Return the [X, Y] coordinate for the center point of the cell that contains the specified text.  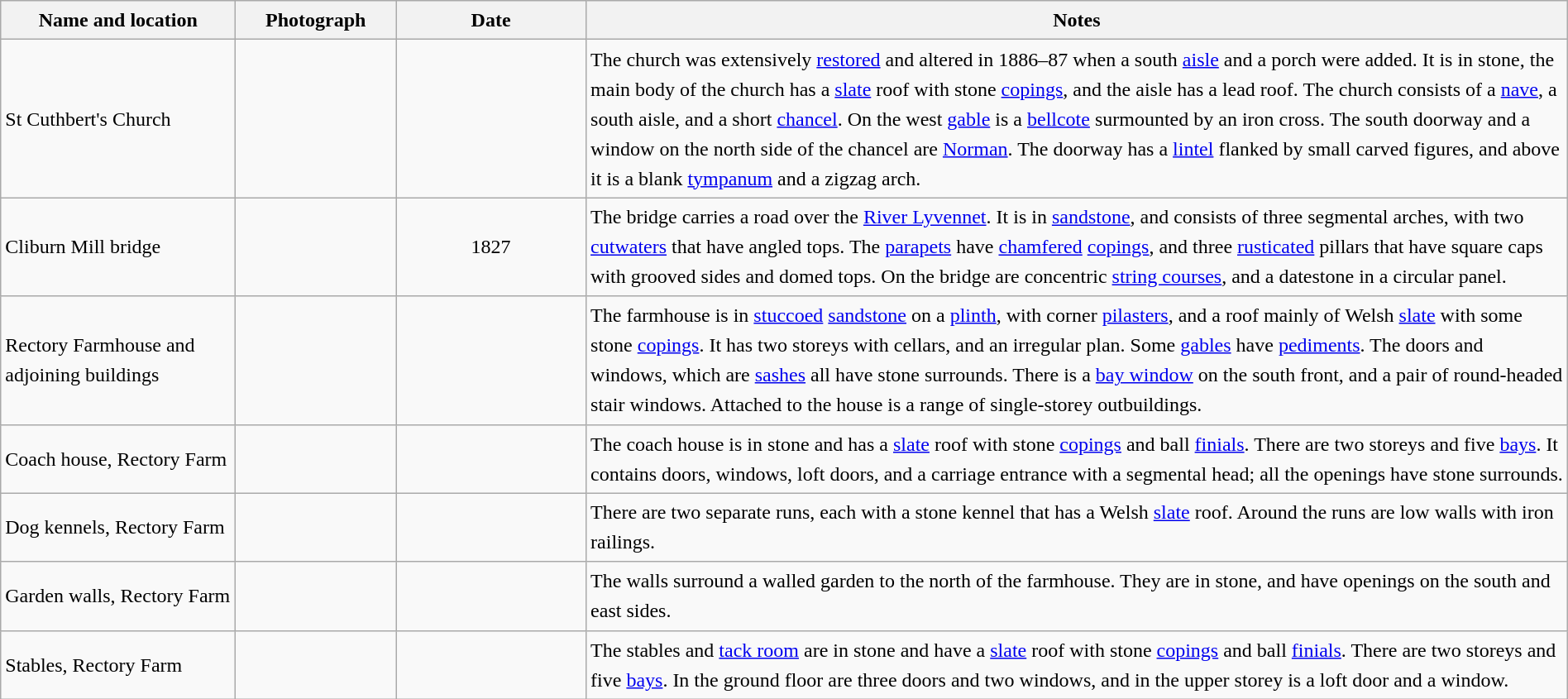
Cliburn Mill bridge [118, 247]
Rectory Farmhouse and adjoining buildings [118, 361]
St Cuthbert's Church [118, 119]
Garden walls, Rectory Farm [118, 596]
Coach house, Rectory Farm [118, 458]
Notes [1077, 20]
The walls surround a walled garden to the north of the farmhouse. They are in stone, and have openings on the south and east sides. [1077, 596]
Date [491, 20]
Name and location [118, 20]
Dog kennels, Rectory Farm [118, 528]
Photograph [316, 20]
There are two separate runs, each with a stone kennel that has a Welsh slate roof. Around the runs are low walls with iron railings. [1077, 528]
1827 [491, 247]
Stables, Rectory Farm [118, 665]
